Detect which cell encompasses the target text, then output its [x, y] center coordinate. 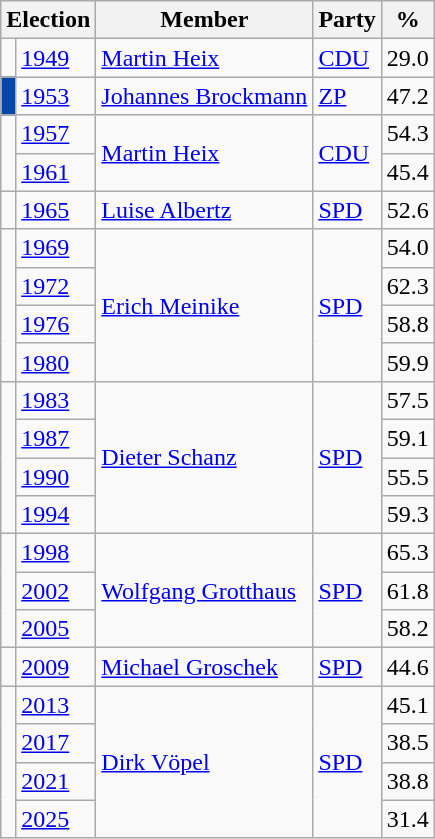
1969 [56, 248]
38.5 [408, 743]
2005 [56, 629]
Dieter Schanz [204, 457]
54.3 [408, 134]
1983 [56, 400]
38.8 [408, 781]
29.0 [408, 58]
1953 [56, 96]
ZP [347, 96]
1998 [56, 553]
65.3 [408, 553]
31.4 [408, 819]
61.8 [408, 591]
Dirk Vöpel [204, 762]
1965 [56, 210]
Wolfgang Grotthaus [204, 591]
1961 [56, 172]
1980 [56, 362]
Michael Groschek [204, 667]
1957 [56, 134]
55.5 [408, 477]
45.1 [408, 705]
2017 [56, 743]
2009 [56, 667]
2013 [56, 705]
62.3 [408, 286]
1976 [56, 324]
1987 [56, 438]
Party [347, 20]
59.9 [408, 362]
1949 [56, 58]
59.3 [408, 515]
47.2 [408, 96]
58.8 [408, 324]
45.4 [408, 172]
1994 [56, 515]
% [408, 20]
58.2 [408, 629]
52.6 [408, 210]
2021 [56, 781]
Election [48, 20]
1990 [56, 477]
44.6 [408, 667]
1972 [56, 286]
Luise Albertz [204, 210]
Johannes Brockmann [204, 96]
59.1 [408, 438]
Erich Meinike [204, 305]
Member [204, 20]
2002 [56, 591]
57.5 [408, 400]
54.0 [408, 248]
2025 [56, 819]
